Pinpoint the cell where the given text exists, returning its [x, y] midpoint coordinate. 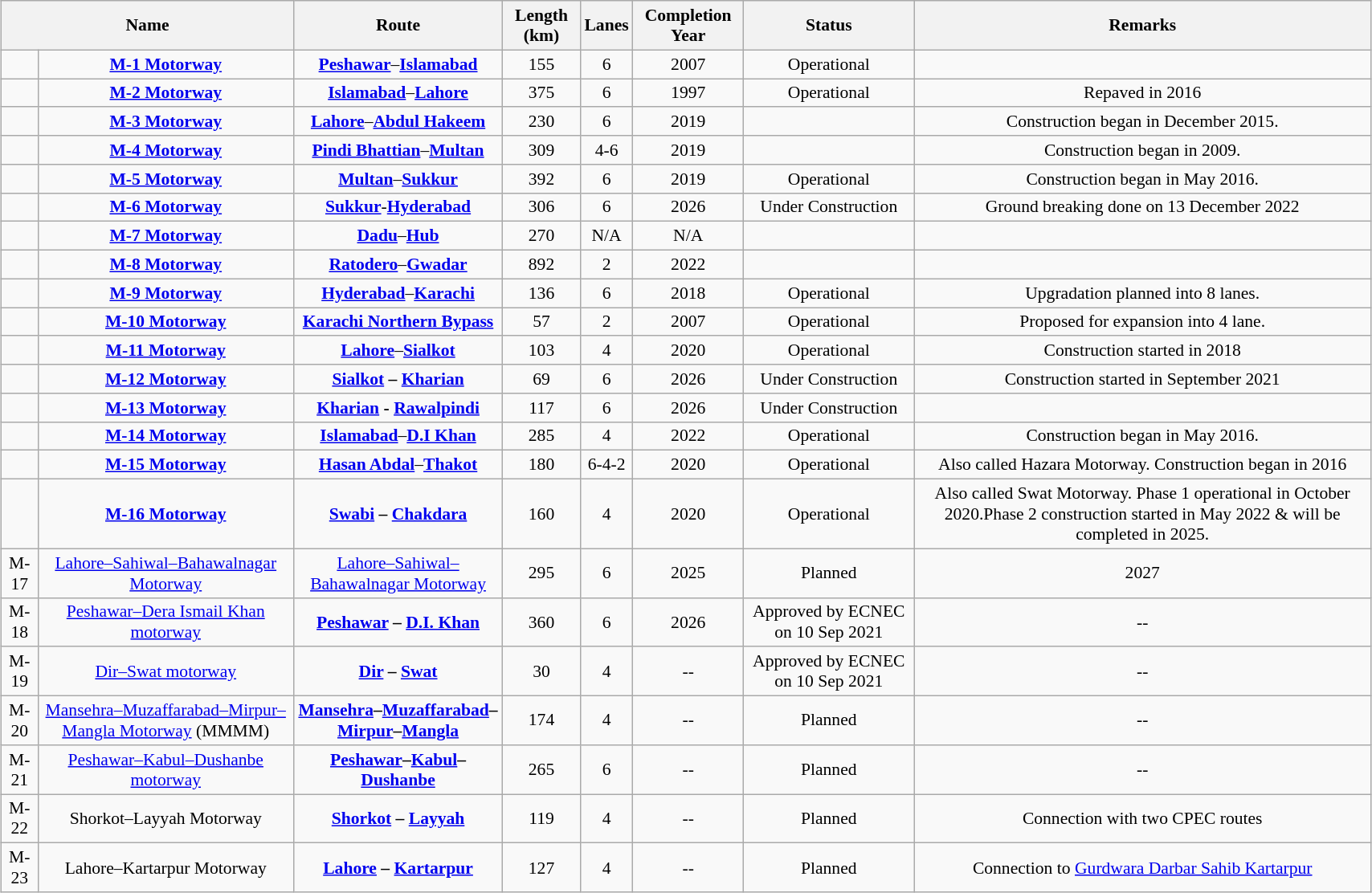
Lanes [606, 26]
M-17 [19, 573]
M-7 Motorway [165, 236]
Islamabad–D.I Khan [398, 436]
Peshawar–Islamabad [398, 64]
Length (km) [541, 26]
265 [541, 769]
117 [541, 407]
Proposed for expansion into 4 lane. [1142, 321]
Swabi – Chakdara [398, 514]
M-11 Motorway [165, 350]
306 [541, 207]
230 [541, 121]
M-15 Motorway [165, 465]
Ground breaking done on 13 December 2022 [1142, 207]
295 [541, 573]
127 [541, 867]
2018 [688, 293]
Hyderabad–Karachi [398, 293]
Name [148, 26]
309 [541, 150]
Upgradation planned into 8 lanes. [1142, 293]
4-6 [606, 150]
Sialkot – Kharian [398, 379]
136 [541, 293]
M-6 Motorway [165, 207]
Lahore–Abdul Hakeem [398, 121]
Sukkur-Hyderabad [398, 207]
Peshawar – D.I. Khan [398, 622]
M-14 Motorway [165, 436]
392 [541, 178]
M-9 Motorway [165, 293]
Connection to Gurdwara Darbar Sahib Kartarpur [1142, 867]
M-4 Motorway [165, 150]
M-18 [19, 622]
M-8 Motorway [165, 264]
69 [541, 379]
Route [398, 26]
103 [541, 350]
Construction started in September 2021 [1142, 379]
285 [541, 436]
Mansehra–Muzaffarabad–Mirpur–Mangla Motorway (MMMM) [165, 720]
Construction began in December 2015. [1142, 121]
155 [541, 64]
119 [541, 818]
M-12 Motorway [165, 379]
6-4-2 [606, 465]
Karachi Northern Bypass [398, 321]
Kharian - Rawalpindi [398, 407]
Peshawar–Kabul–Dushanbe [398, 769]
1997 [688, 93]
Hasan Abdal–Thakot [398, 465]
57 [541, 321]
180 [541, 465]
30 [541, 671]
Lahore–Kartarpur Motorway [165, 867]
Lahore–Sialkot [398, 350]
M-21 [19, 769]
Islamabad–Lahore [398, 93]
Repaved in 2016 [1142, 93]
M-16 Motorway [165, 514]
Also called Swat Motorway. Phase 1 operational in October 2020.Phase 2 construction started in May 2022 & will be completed in 2025. [1142, 514]
Dadu–Hub [398, 236]
Completion Year [688, 26]
Construction started in 2018 [1142, 350]
M-10 Motorway [165, 321]
Peshawar–Kabul–Dushanbe motorway [165, 769]
270 [541, 236]
160 [541, 514]
2025 [688, 573]
Dir – Swat [398, 671]
Shorkot–Layyah Motorway [165, 818]
M-20 [19, 720]
174 [541, 720]
M-1 Motorway [165, 64]
Multan–Sukkur [398, 178]
Dir–Swat motorway [165, 671]
M-13 Motorway [165, 407]
375 [541, 93]
M-19 [19, 671]
Shorkot – Layyah [398, 818]
Pindi Bhattian–Multan [398, 150]
Ratodero–Gwadar [398, 264]
M-5 Motorway [165, 178]
Construction began in 2009. [1142, 150]
360 [541, 622]
Mansehra–Muzaffarabad–Mirpur–Mangla [398, 720]
Also called Hazara Motorway. Construction began in 2016 [1142, 465]
Peshawar–Dera Ismail Khan motorway [165, 622]
2027 [1142, 573]
M-3 Motorway [165, 121]
Remarks [1142, 26]
Connection with two CPEC routes [1142, 818]
M-2 Motorway [165, 93]
Lahore – Kartarpur [398, 867]
M-23 [19, 867]
Status [829, 26]
M-22 [19, 818]
892 [541, 264]
